Determine the [x, y] coordinate at the center of the cell enclosing the given text.  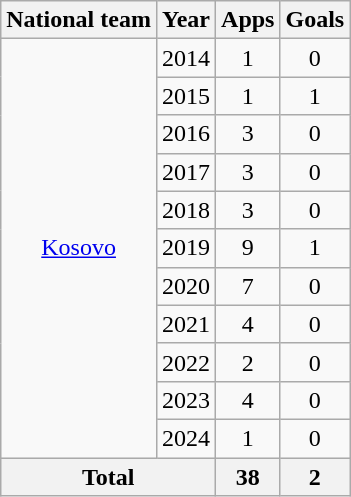
2016 [186, 134]
2015 [186, 96]
2021 [186, 324]
Apps [248, 20]
2024 [186, 438]
2020 [186, 286]
Kosovo [79, 248]
2014 [186, 58]
2023 [186, 400]
7 [248, 286]
National team [79, 20]
9 [248, 248]
2022 [186, 362]
38 [248, 477]
Year [186, 20]
Total [108, 477]
2018 [186, 210]
Goals [315, 20]
2017 [186, 172]
2019 [186, 248]
